Identify which cell holds the provided text, then report its [X, Y] central coordinate. 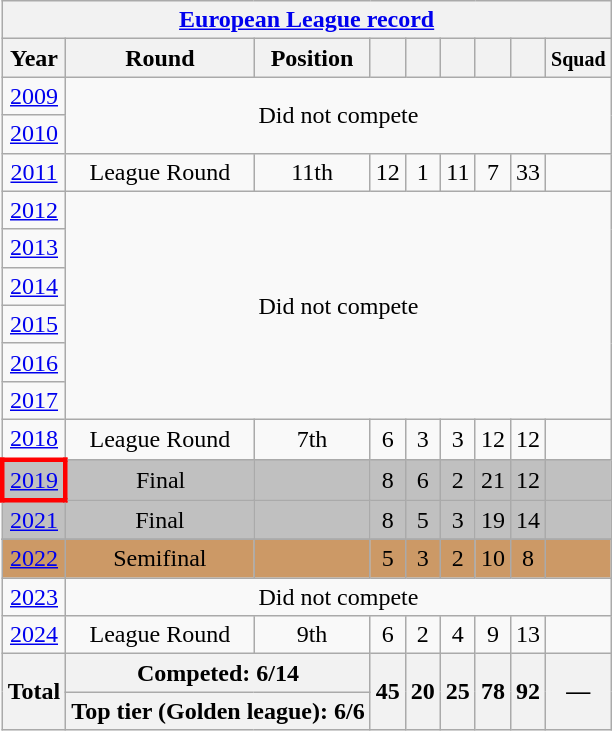
Semifinal [160, 559]
Squad [579, 58]
2009 [34, 96]
7th [312, 439]
11th [312, 172]
14 [528, 520]
2024 [34, 635]
33 [528, 172]
13 [528, 635]
2014 [34, 286]
10 [492, 559]
7 [492, 172]
11 [458, 172]
Round [160, 58]
Competed: 6/14 [218, 673]
9 [492, 635]
19 [492, 520]
2019 [34, 480]
2010 [34, 134]
2023 [34, 597]
European League record [306, 20]
2021 [34, 520]
78 [492, 692]
2012 [34, 210]
2011 [34, 172]
92 [528, 692]
Total [34, 692]
2018 [34, 439]
2015 [34, 324]
4 [458, 635]
21 [492, 480]
2016 [34, 362]
— [579, 692]
Top tier (Golden league): 6/6 [218, 711]
2013 [34, 248]
2022 [34, 559]
1 [422, 172]
25 [458, 692]
9th [312, 635]
Position [312, 58]
45 [388, 692]
2017 [34, 400]
20 [422, 692]
Year [34, 58]
